Capture the cell that displays the provided text and extract its [x, y] central coordinate. 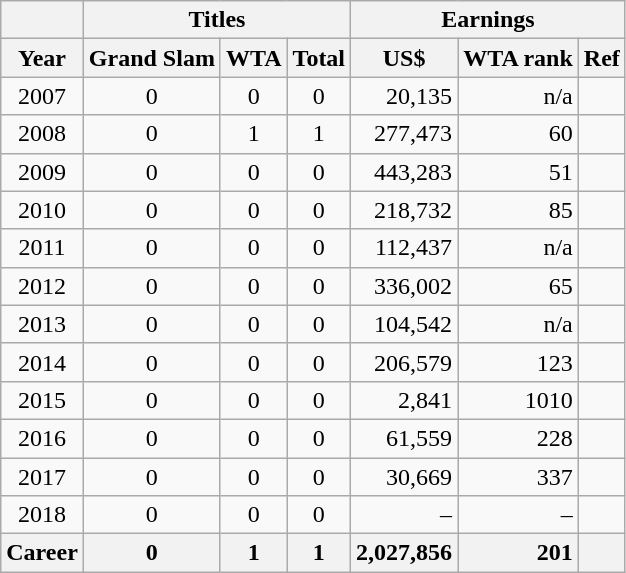
2007 [42, 96]
201 [518, 553]
2012 [42, 286]
2018 [42, 515]
2014 [42, 362]
2010 [42, 210]
112,437 [404, 248]
WTA [254, 58]
Earnings [488, 20]
30,669 [404, 477]
US$ [404, 58]
218,732 [404, 210]
20,135 [404, 96]
Ref [602, 58]
85 [518, 210]
Titles [216, 20]
2015 [42, 400]
123 [518, 362]
2011 [42, 248]
443,283 [404, 172]
65 [518, 286]
336,002 [404, 286]
2013 [42, 324]
277,473 [404, 134]
60 [518, 134]
Year [42, 58]
337 [518, 477]
228 [518, 438]
Total [319, 58]
Grand Slam [152, 58]
2016 [42, 438]
61,559 [404, 438]
2017 [42, 477]
2,027,856 [404, 553]
1010 [518, 400]
51 [518, 172]
104,542 [404, 324]
2008 [42, 134]
2,841 [404, 400]
WTA rank [518, 58]
Career [42, 553]
206,579 [404, 362]
2009 [42, 172]
